Determine the (X, Y) coordinate at the center of the cell enclosing the given text.  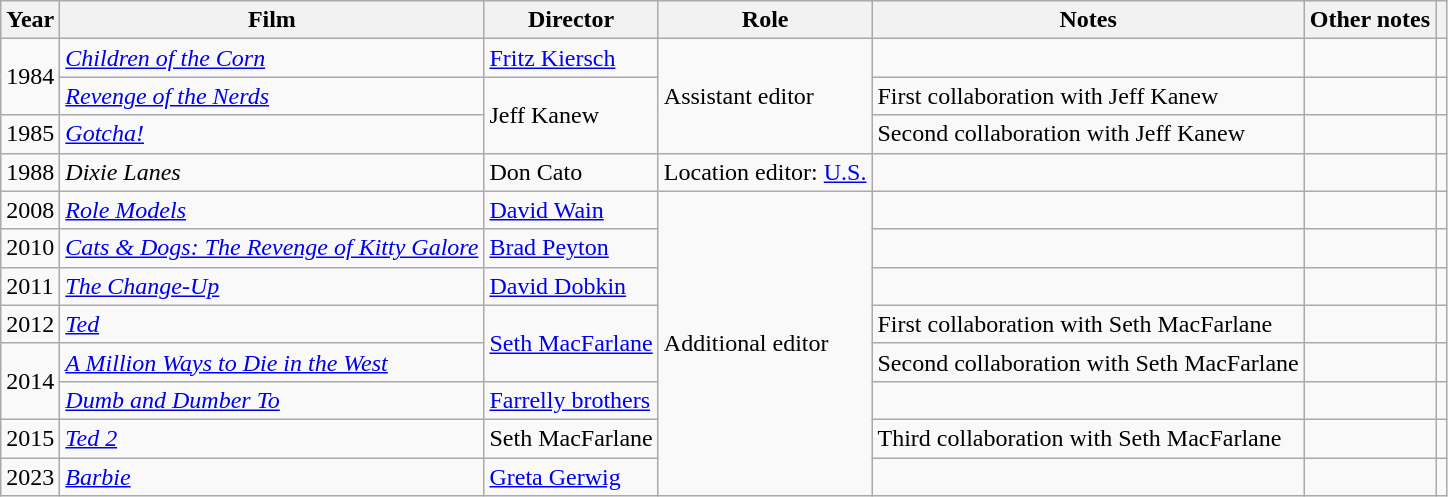
2008 (30, 210)
First collaboration with Jeff Kanew (1088, 96)
Role (765, 20)
Year (30, 20)
Ted (272, 324)
Farrelly brothers (571, 400)
First collaboration with Seth MacFarlane (1088, 324)
David Dobkin (571, 286)
Ted 2 (272, 438)
Third collaboration with Seth MacFarlane (1088, 438)
1985 (30, 134)
Greta Gerwig (571, 477)
Fritz Kiersch (571, 58)
2010 (30, 248)
2023 (30, 477)
1984 (30, 77)
Additional editor (765, 343)
The Change-Up (272, 286)
Location editor: U.S. (765, 172)
Second collaboration with Jeff Kanew (1088, 134)
Brad Peyton (571, 248)
Other notes (1370, 20)
1988 (30, 172)
2014 (30, 381)
Children of the Corn (272, 58)
Jeff Kanew (571, 115)
Film (272, 20)
Director (571, 20)
A Million Ways to Die in the West (272, 362)
2011 (30, 286)
2012 (30, 324)
Assistant editor (765, 96)
Revenge of the Nerds (272, 96)
Cats & Dogs: The Revenge of Kitty Galore (272, 248)
Dixie Lanes (272, 172)
Barbie (272, 477)
Dumb and Dumber To (272, 400)
Second collaboration with Seth MacFarlane (1088, 362)
Notes (1088, 20)
Gotcha! (272, 134)
Don Cato (571, 172)
Role Models (272, 210)
David Wain (571, 210)
2015 (30, 438)
